Search for the cell housing the specified text and yield its [x, y] center coordinate. 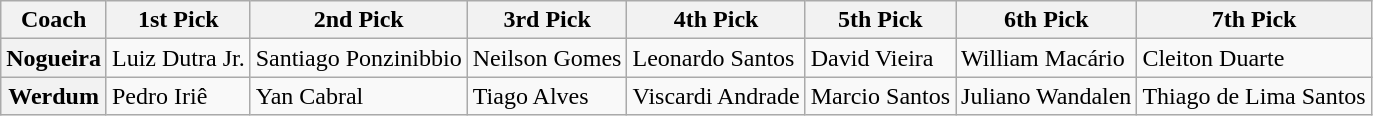
2nd Pick [358, 20]
Juliano Wandalen [1046, 96]
Luiz Dutra Jr. [178, 58]
1st Pick [178, 20]
4th Pick [716, 20]
David Vieira [880, 58]
Yan Cabral [358, 96]
Thiago de Lima Santos [1254, 96]
3rd Pick [547, 20]
Pedro Iriê [178, 96]
Coach [54, 20]
7th Pick [1254, 20]
Tiago Alves [547, 96]
Nogueira [54, 58]
6th Pick [1046, 20]
William Macário [1046, 58]
Viscardi Andrade [716, 96]
Neilson Gomes [547, 58]
Werdum [54, 96]
5th Pick [880, 20]
Marcio Santos [880, 96]
Santiago Ponzinibbio [358, 58]
Cleiton Duarte [1254, 58]
Leonardo Santos [716, 58]
